Find where the given text appears and provide that cell's center as [X, Y] coordinate. 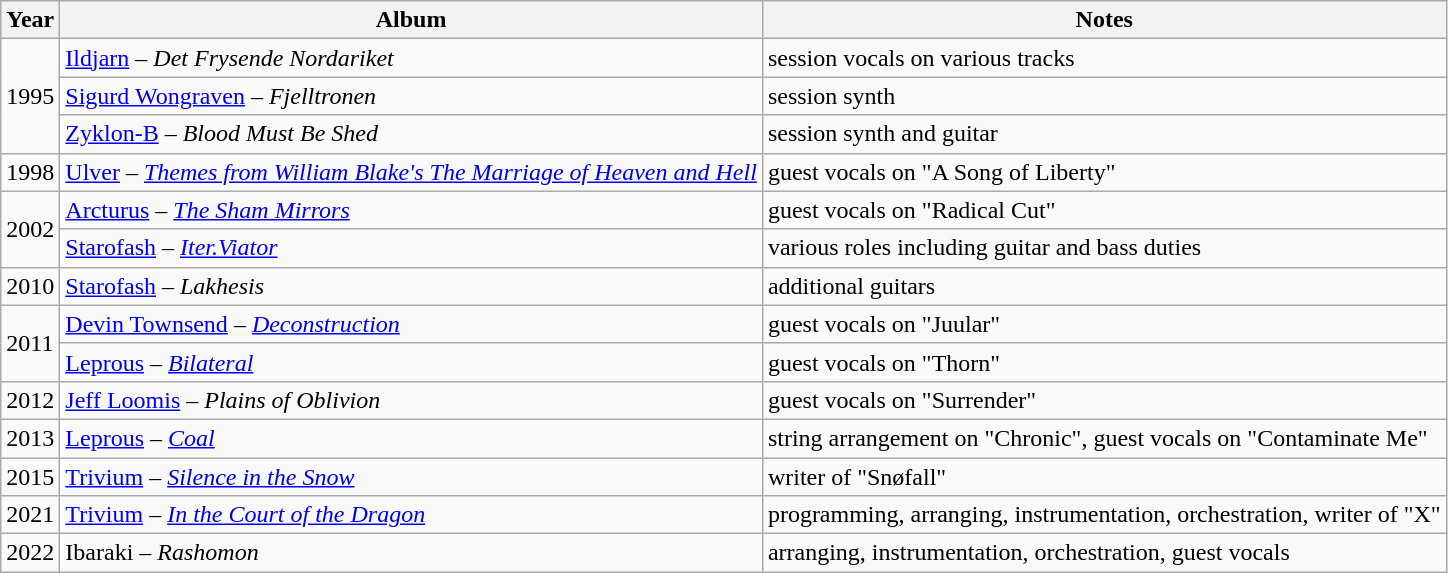
guest vocals on "Radical Cut" [1104, 210]
Trivium – In the Court of the Dragon [412, 515]
string arrangement on "Chronic", guest vocals on "Contaminate Me" [1104, 438]
2015 [30, 477]
Starofash – Lakhesis [412, 286]
2022 [30, 553]
guest vocals on "A Song of Liberty" [1104, 172]
writer of "Snøfall" [1104, 477]
additional guitars [1104, 286]
session synth and guitar [1104, 134]
Arcturus – The Sham Mirrors [412, 210]
2012 [30, 400]
guest vocals on "Surrender" [1104, 400]
programming, arranging, instrumentation, orchestration, writer of "X" [1104, 515]
Ulver – Themes from William Blake's The Marriage of Heaven and Hell [412, 172]
Trivium – Silence in the Snow [412, 477]
Year [30, 20]
2002 [30, 229]
Leprous – Coal [412, 438]
Ildjarn – Det Frysende Nordariket [412, 58]
2021 [30, 515]
Ibaraki – Rashomon [412, 553]
Notes [1104, 20]
various roles including guitar and bass duties [1104, 248]
session synth [1104, 96]
2013 [30, 438]
2010 [30, 286]
Zyklon-B – Blood Must Be Shed [412, 134]
1998 [30, 172]
Leprous – Bilateral [412, 362]
Devin Townsend – Deconstruction [412, 324]
session vocals on various tracks [1104, 58]
Starofash – Iter.Viator [412, 248]
2011 [30, 343]
1995 [30, 96]
Jeff Loomis – Plains of Oblivion [412, 400]
guest vocals on "Thorn" [1104, 362]
guest vocals on "Juular" [1104, 324]
Album [412, 20]
arranging, instrumentation, orchestration, guest vocals [1104, 553]
Sigurd Wongraven – Fjelltronen [412, 96]
